Capture the cell that displays the provided text and extract its (x, y) central coordinate. 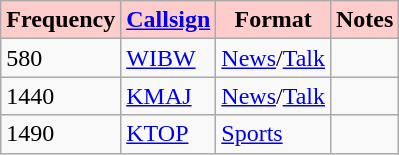
Format (274, 20)
WIBW (168, 58)
KMAJ (168, 96)
Notes (364, 20)
Frequency (61, 20)
580 (61, 58)
1440 (61, 96)
Sports (274, 134)
KTOP (168, 134)
1490 (61, 134)
Callsign (168, 20)
